For the text-containing cell, return its midpoint in [x, y] coordinate format. 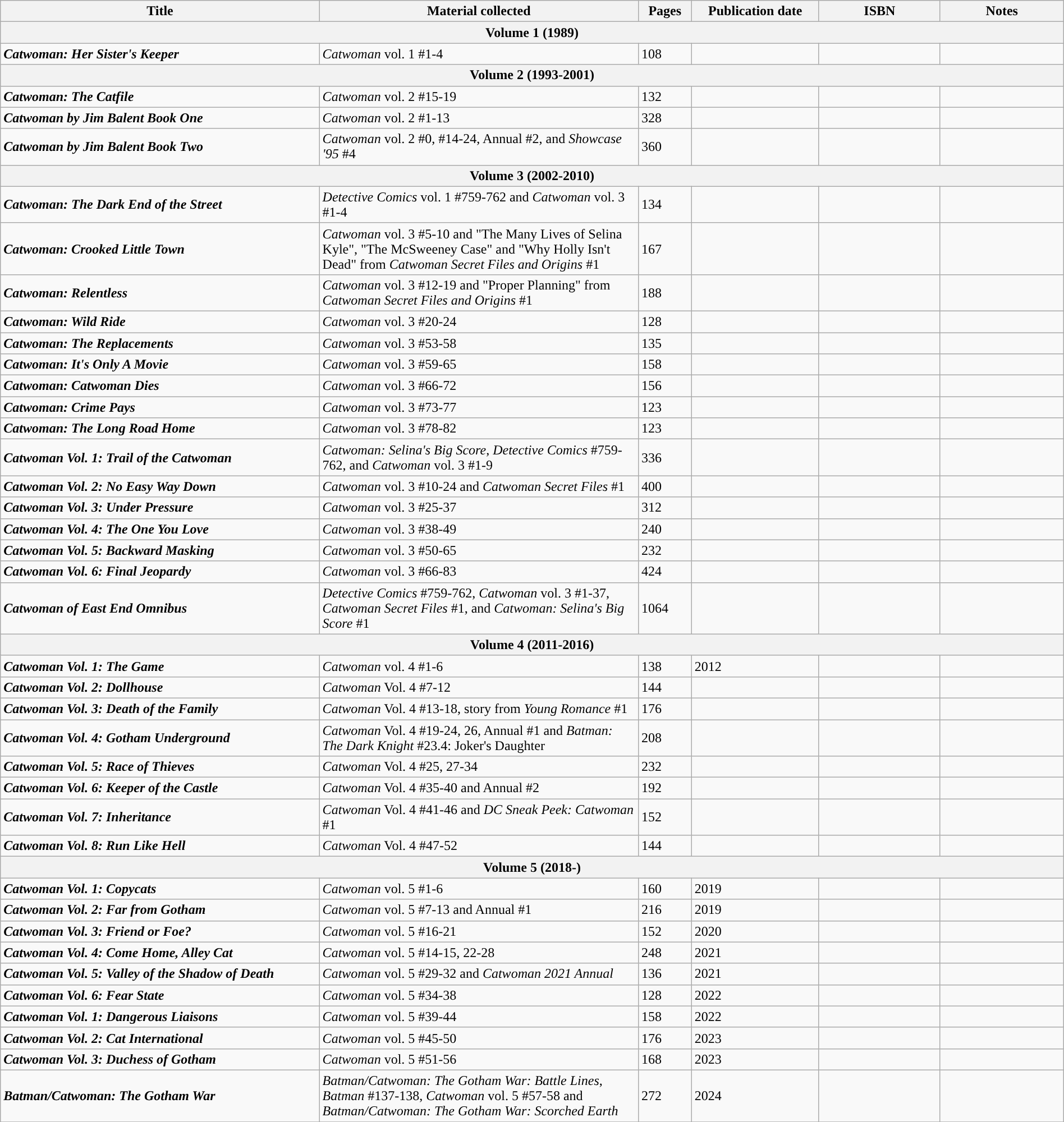
Catwoman: The Long Road Home [160, 429]
360 [664, 147]
Catwoman Vol. 4 #35-40 and Annual #2 [479, 788]
Catwoman Vol. 5: Race of Thieves [160, 767]
Catwoman Vol. 6: Keeper of the Castle [160, 788]
Catwoman Vol. 1: Copycats [160, 889]
Catwoman Vol. 3: Friend or Foe? [160, 931]
Catwoman Vol. 3: Under Pressure [160, 508]
Catwoman: It's Only A Movie [160, 365]
188 [664, 293]
Catwoman vol. 5 #1-6 [479, 889]
Catwoman Vol. 4 #41-46 and DC Sneak Peek: Catwoman #1 [479, 817]
272 [664, 1096]
Catwoman vol. 5 #39-44 [479, 1017]
Catwoman vol. 5 #51-56 [479, 1059]
Catwoman vol. 3 #50-65 [479, 550]
138 [664, 666]
Catwoman vol. 5 #34-38 [479, 995]
Catwoman: Selina's Big Score, Detective Comics #759-762, and Catwoman vol. 3 #1-9 [479, 458]
Catwoman vol. 3 #78-82 [479, 429]
Volume 4 (2011-2016) [532, 645]
Catwoman vol. 5 #45-50 [479, 1038]
Batman/Catwoman: The Gotham War [160, 1096]
Volume 5 (2018-) [532, 867]
Catwoman Vol. 4: The One You Love [160, 529]
1064 [664, 608]
248 [664, 953]
Catwoman Vol. 5: Backward Masking [160, 550]
Catwoman: Relentless [160, 293]
Material collected [479, 11]
Catwoman: Her Sister's Keeper [160, 54]
Catwoman Vol. 2: Dollhouse [160, 687]
216 [664, 910]
Catwoman vol. 3 #10-24 and Catwoman Secret Files #1 [479, 486]
Catwoman vol. 3 #73-77 [479, 407]
192 [664, 788]
Detective Comics #759-762, Catwoman vol. 3 #1-37, Catwoman Secret Files #1, and Catwoman: Selina's Big Score #1 [479, 608]
Catwoman vol. 2 #0, #14-24, Annual #2, and Showcase '95 #4 [479, 147]
Volume 2 (1993-2001) [532, 75]
ISBN [879, 11]
Catwoman: Catwoman Dies [160, 386]
Catwoman vol. 3 #12-19 and "Proper Planning" from Catwoman Secret Files and Origins #1 [479, 293]
Catwoman vol. 4 #1-6 [479, 666]
2012 [755, 666]
Catwoman Vol. 3: Death of the Family [160, 709]
Catwoman Vol. 4 #25, 27-34 [479, 767]
Catwoman Vol. 7: Inheritance [160, 817]
400 [664, 486]
Catwoman: The Catfile [160, 96]
Catwoman Vol. 6: Final Jeopardy [160, 572]
160 [664, 889]
Catwoman vol. 3 #20-24 [479, 321]
Catwoman by Jim Balent Book Two [160, 147]
Catwoman Vol. 3: Duchess of Gotham [160, 1059]
Catwoman Vol. 4 #19-24, 26, Annual #1 and Batman: The Dark Knight #23.4: Joker's Daughter [479, 737]
336 [664, 458]
Catwoman Vol. 2: No Easy Way Down [160, 486]
208 [664, 737]
Catwoman Vol. 4: Come Home, Alley Cat [160, 953]
Catwoman vol. 5 #14-15, 22-28 [479, 953]
156 [664, 386]
Title [160, 11]
Catwoman Vol. 5: Valley of the Shadow of Death [160, 974]
Detective Comics vol. 1 #759-762 and Catwoman vol. 3 #1-4 [479, 204]
Catwoman vol. 1 #1-4 [479, 54]
Catwoman by Jim Balent Book One [160, 118]
Catwoman vol. 3 #53-58 [479, 343]
Catwoman Vol. 4 #13-18, story from Young Romance #1 [479, 709]
Catwoman vol. 5 #29-32 and Catwoman 2021 Annual [479, 974]
168 [664, 1059]
Catwoman Vol. 4 #7-12 [479, 687]
Publication date [755, 11]
167 [664, 249]
Catwoman: Wild Ride [160, 321]
328 [664, 118]
2020 [755, 931]
Catwoman vol. 3 #25-37 [479, 508]
Catwoman Vol. 8: Run Like Hell [160, 846]
424 [664, 572]
Catwoman Vol. 4: Gotham Underground [160, 737]
Catwoman Vol. 4 #47-52 [479, 846]
Catwoman vol. 3 #38-49 [479, 529]
134 [664, 204]
Notes [1002, 11]
Catwoman Vol. 1: The Game [160, 666]
Catwoman Vol. 2: Far from Gotham [160, 910]
Catwoman Vol. 2: Cat International [160, 1038]
Catwoman vol. 5 #7-13 and Annual #1 [479, 910]
Pages [664, 11]
Catwoman: The Dark End of the Street [160, 204]
Catwoman vol. 3 #59-65 [479, 365]
132 [664, 96]
135 [664, 343]
136 [664, 974]
2024 [755, 1096]
312 [664, 508]
Catwoman vol. 5 #16-21 [479, 931]
Catwoman Vol. 6: Fear State [160, 995]
Catwoman vol. 2 #15-19 [479, 96]
Volume 1 (1989) [532, 33]
240 [664, 529]
108 [664, 54]
Catwoman vol. 3 #66-83 [479, 572]
Catwoman: Crooked Little Town [160, 249]
Catwoman of East End Omnibus [160, 608]
Catwoman vol. 2 #1-13 [479, 118]
Catwoman vol. 3 #5-10 and "The Many Lives of Selina Kyle", "The McSweeney Case" and "Why Holly Isn't Dead" from Catwoman Secret Files and Origins #1 [479, 249]
Volume 3 (2002-2010) [532, 176]
Catwoman vol. 3 #66-72 [479, 386]
Catwoman Vol. 1: Trail of the Catwoman [160, 458]
Catwoman: Crime Pays [160, 407]
Catwoman: The Replacements [160, 343]
Catwoman Vol. 1: Dangerous Liaisons [160, 1017]
Batman/Catwoman: The Gotham War: Battle Lines, Batman #137-138, Catwoman vol. 5 #57-58 and Batman/Catwoman: The Gotham War: Scorched Earth [479, 1096]
